Find where the given text appears and provide that cell's center as [X, Y] coordinate. 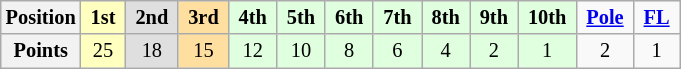
10 [301, 51]
3rd [203, 17]
6th [349, 17]
2nd [152, 17]
9th [494, 17]
15 [203, 51]
8th [446, 17]
5th [301, 17]
18 [152, 51]
4th [253, 17]
6 [397, 51]
FL [657, 17]
8 [349, 51]
25 [104, 51]
Position [41, 17]
10th [547, 17]
1st [104, 17]
7th [397, 17]
Points [41, 51]
12 [253, 51]
4 [446, 51]
Pole [604, 17]
